Find where the given text appears and provide that cell's center as (X, Y) coordinate. 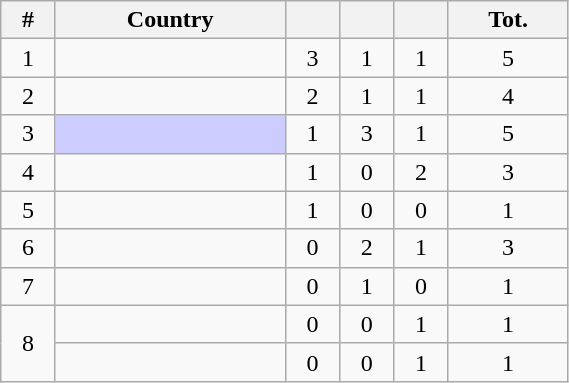
Country (170, 20)
6 (28, 248)
7 (28, 286)
# (28, 20)
8 (28, 343)
Tot. (508, 20)
